For the text-containing cell, return its midpoint in [x, y] coordinate format. 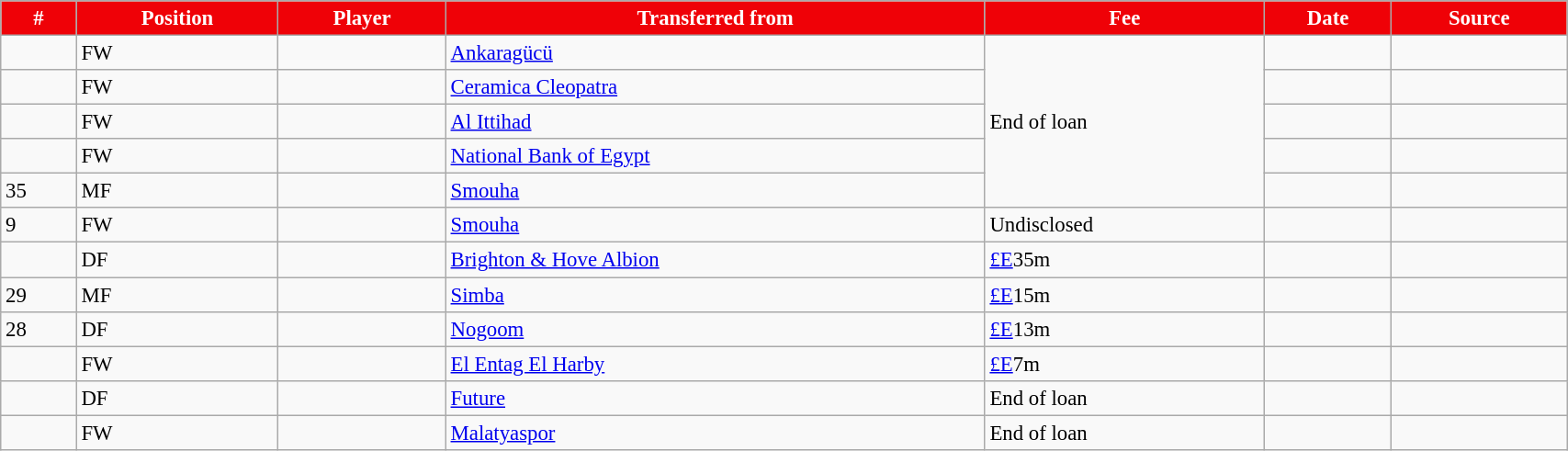
Player [362, 18]
28 [39, 329]
Undisclosed [1124, 225]
# [39, 18]
Malatyaspor [715, 433]
Transferred from [715, 18]
£E7m [1124, 364]
Position [177, 18]
£E35m [1124, 260]
Simba [715, 295]
El Entag El Harby [715, 364]
35 [39, 191]
Date [1328, 18]
29 [39, 295]
Brighton & Hove Albion [715, 260]
Fee [1124, 18]
Future [715, 398]
£E15m [1124, 295]
Source [1479, 18]
Ankaragücü [715, 53]
£E13m [1124, 329]
Nogoom [715, 329]
Al Ittihad [715, 122]
Ceramica Cleopatra [715, 87]
National Bank of Egypt [715, 156]
9 [39, 225]
